Output the (x, y) coordinate of the center of the cell containing the given text.  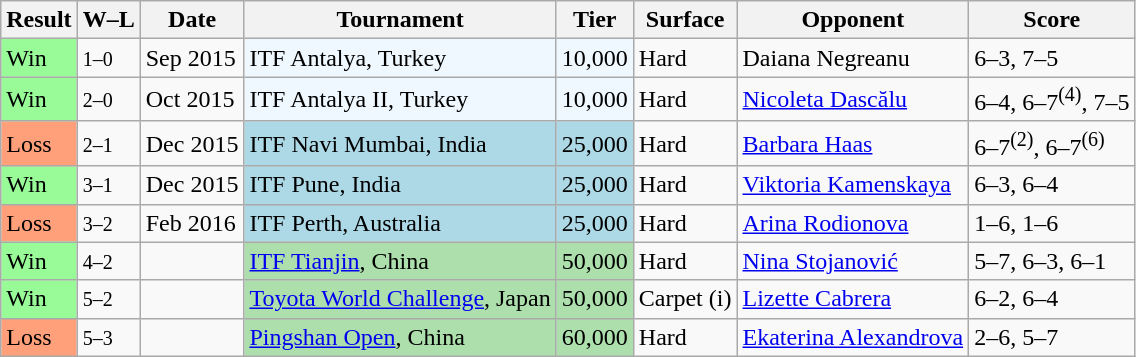
6–7(2), 6–7(6) (1052, 144)
Carpet (i) (685, 299)
Nina Stojanović (853, 261)
Toyota World Challenge, Japan (400, 299)
3–1 (108, 185)
6–4, 6–7(4), 7–5 (1052, 100)
1–6, 1–6 (1052, 223)
Surface (685, 20)
Ekaterina Alexandrova (853, 337)
ITF Pune, India (400, 185)
2–0 (108, 100)
ITF Navi Mumbai, India (400, 144)
60,000 (594, 337)
ITF Tianjin, China (400, 261)
2–1 (108, 144)
Lizette Cabrera (853, 299)
ITF Antalya II, Turkey (400, 100)
Result (39, 20)
Nicoleta Dascălu (853, 100)
5–3 (108, 337)
Tier (594, 20)
Tournament (400, 20)
5–7, 6–3, 6–1 (1052, 261)
W–L (108, 20)
Oct 2015 (192, 100)
Barbara Haas (853, 144)
4–2 (108, 261)
3–2 (108, 223)
Daiana Negreanu (853, 58)
1–0 (108, 58)
Opponent (853, 20)
ITF Antalya, Turkey (400, 58)
6–3, 6–4 (1052, 185)
Feb 2016 (192, 223)
2–6, 5–7 (1052, 337)
Pingshan Open, China (400, 337)
Score (1052, 20)
6–2, 6–4 (1052, 299)
Viktoria Kamenskaya (853, 185)
Sep 2015 (192, 58)
5–2 (108, 299)
Date (192, 20)
ITF Perth, Australia (400, 223)
6–3, 7–5 (1052, 58)
Arina Rodionova (853, 223)
